Determine the (X, Y) coordinate at the center of the cell enclosing the given text.  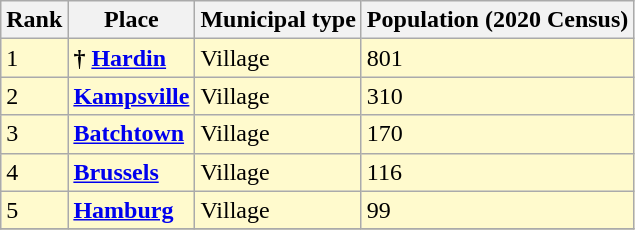
Place (132, 20)
801 (497, 58)
3 (34, 134)
Batchtown (132, 134)
Municipal type (278, 20)
† Hardin (132, 58)
4 (34, 172)
5 (34, 210)
Population (2020 Census) (497, 20)
116 (497, 172)
2 (34, 96)
Brussels (132, 172)
Hamburg (132, 210)
310 (497, 96)
99 (497, 210)
170 (497, 134)
Rank (34, 20)
Kampsville (132, 96)
1 (34, 58)
